Pinpoint the cell where the given text exists, returning its (x, y) midpoint coordinate. 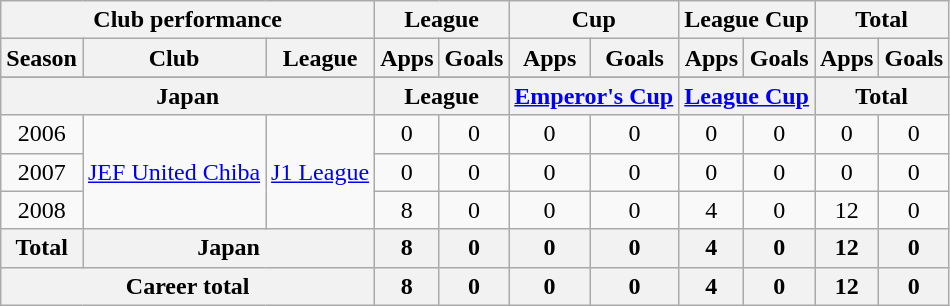
Cup (594, 20)
Emperor's Cup (594, 96)
Club performance (188, 20)
Club (174, 58)
2007 (42, 172)
Season (42, 58)
J1 League (320, 172)
2006 (42, 134)
Career total (188, 286)
2008 (42, 210)
JEF United Chiba (174, 172)
